For the text-containing cell, return its midpoint in [x, y] coordinate format. 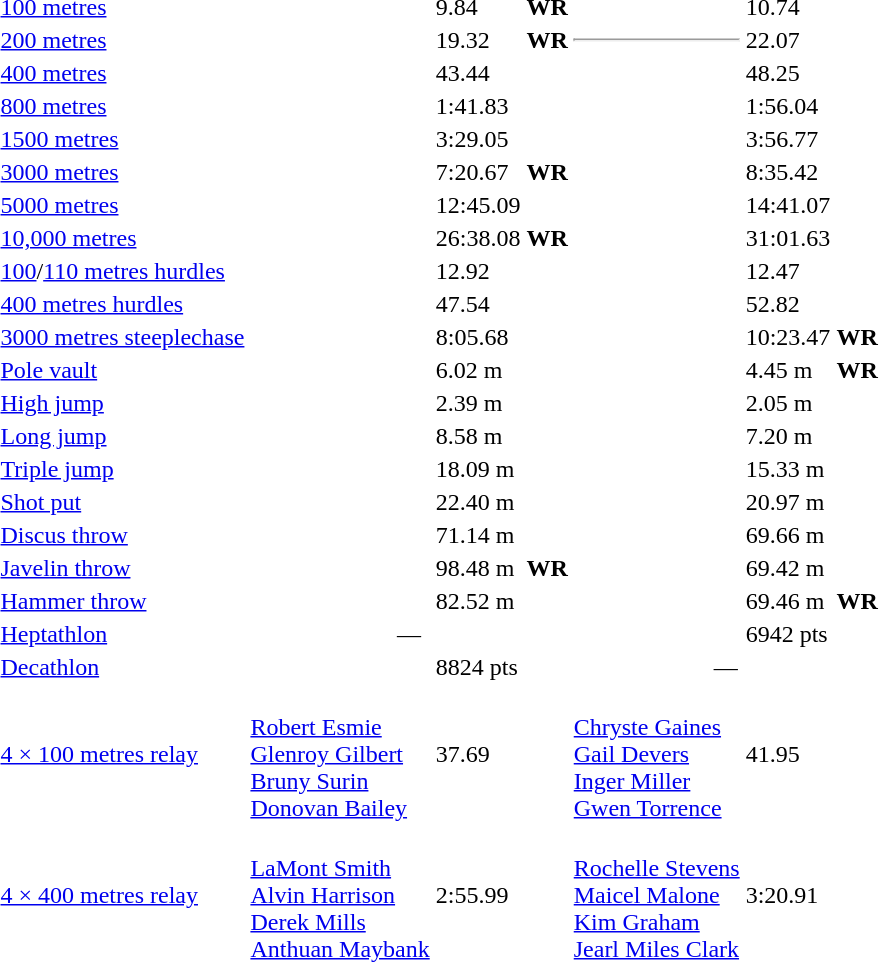
47.54 [478, 304]
6.02 m [478, 370]
8:05.68 [478, 337]
14:41.07 [788, 205]
43.44 [478, 73]
98.48 m [478, 568]
41.95 [788, 754]
2.05 m [788, 403]
12.47 [788, 271]
22.07 [788, 40]
3:56.77 [788, 139]
10:23.47 [788, 337]
69.66 m [788, 535]
3:29.05 [478, 139]
8:35.42 [788, 172]
6942 pts [788, 634]
69.46 m [788, 601]
12:45.09 [478, 205]
7.20 m [788, 436]
22.40 m [478, 502]
15.33 m [788, 469]
20.97 m [788, 502]
37.69 [478, 754]
71.14 m [478, 535]
7:20.67 [478, 172]
Chryste GainesGail DeversInger MillerGwen Torrence [656, 754]
48.25 [788, 73]
82.52 m [478, 601]
8824 pts [478, 667]
1:41.83 [478, 106]
69.42 m [788, 568]
26:38.08 [478, 238]
12.92 [478, 271]
8.58 m [478, 436]
2.39 m [478, 403]
52.82 [788, 304]
18.09 m [478, 469]
1:56.04 [788, 106]
Robert EsmieGlenroy GilbertBruny SurinDonovan Bailey [340, 754]
19.32 [478, 40]
4.45 m [788, 370]
31:01.63 [788, 238]
